Provide the (X, Y) coordinate of the cell's center where the given text is located.  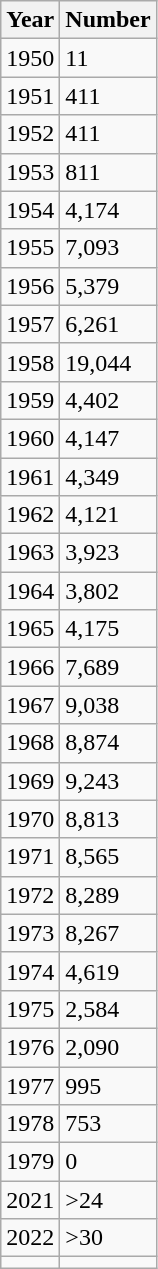
1962 (30, 515)
11 (108, 58)
1978 (30, 1124)
4,175 (108, 629)
2,090 (108, 1047)
995 (108, 1085)
1974 (30, 971)
1956 (30, 286)
1968 (30, 743)
1955 (30, 248)
753 (108, 1124)
8,874 (108, 743)
2,584 (108, 1009)
1977 (30, 1085)
Year (30, 20)
8,565 (108, 857)
1965 (30, 629)
3,923 (108, 553)
7,093 (108, 248)
5,379 (108, 286)
4,349 (108, 477)
8,813 (108, 819)
4,402 (108, 400)
1963 (30, 553)
1951 (30, 96)
4,174 (108, 210)
4,619 (108, 971)
4,147 (108, 438)
1966 (30, 667)
1975 (30, 1009)
1972 (30, 895)
1961 (30, 477)
1954 (30, 210)
1967 (30, 705)
1969 (30, 781)
1960 (30, 438)
9,243 (108, 781)
1958 (30, 362)
0 (108, 1162)
>24 (108, 1200)
1957 (30, 324)
1976 (30, 1047)
2022 (30, 1238)
1953 (30, 172)
7,689 (108, 667)
19,044 (108, 362)
1970 (30, 819)
811 (108, 172)
8,289 (108, 895)
9,038 (108, 705)
6,261 (108, 324)
1952 (30, 134)
1971 (30, 857)
8,267 (108, 933)
1959 (30, 400)
1964 (30, 591)
1950 (30, 58)
4,121 (108, 515)
Number (108, 20)
2021 (30, 1200)
1973 (30, 933)
1979 (30, 1162)
3,802 (108, 591)
>30 (108, 1238)
